Determine the [X, Y] coordinate at the center of the cell enclosing the given text.  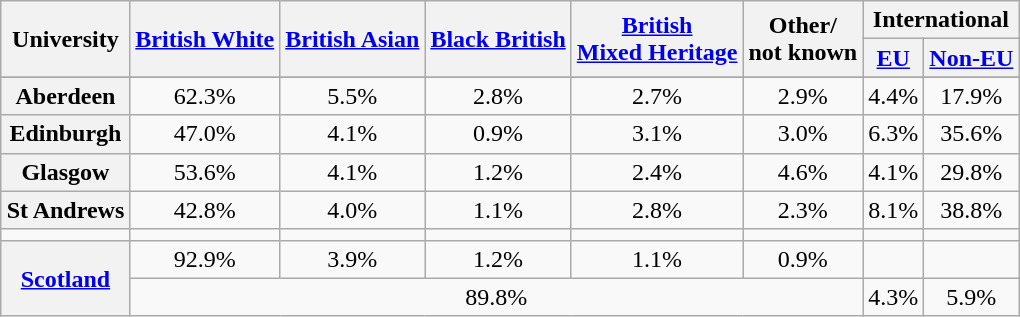
29.8% [972, 172]
International [941, 20]
8.1% [894, 210]
Edinburgh [66, 134]
Other/not known [803, 39]
53.6% [205, 172]
89.8% [496, 297]
University [66, 39]
British Mixed Heritage [657, 39]
St Andrews [66, 210]
4.6% [803, 172]
62.3% [205, 96]
2.7% [657, 96]
5.5% [352, 96]
4.3% [894, 297]
38.8% [972, 210]
3.1% [657, 134]
Glasgow [66, 172]
Aberdeen [66, 96]
EU [894, 58]
British Asian [352, 39]
2.3% [803, 210]
3.9% [352, 259]
Black British [498, 39]
Non-EU [972, 58]
4.0% [352, 210]
35.6% [972, 134]
42.8% [205, 210]
2.4% [657, 172]
17.9% [972, 96]
6.3% [894, 134]
5.9% [972, 297]
Scotland [66, 278]
3.0% [803, 134]
92.9% [205, 259]
4.4% [894, 96]
British White [205, 39]
47.0% [205, 134]
2.9% [803, 96]
